Find where the given text appears and provide that cell's center as (X, Y) coordinate. 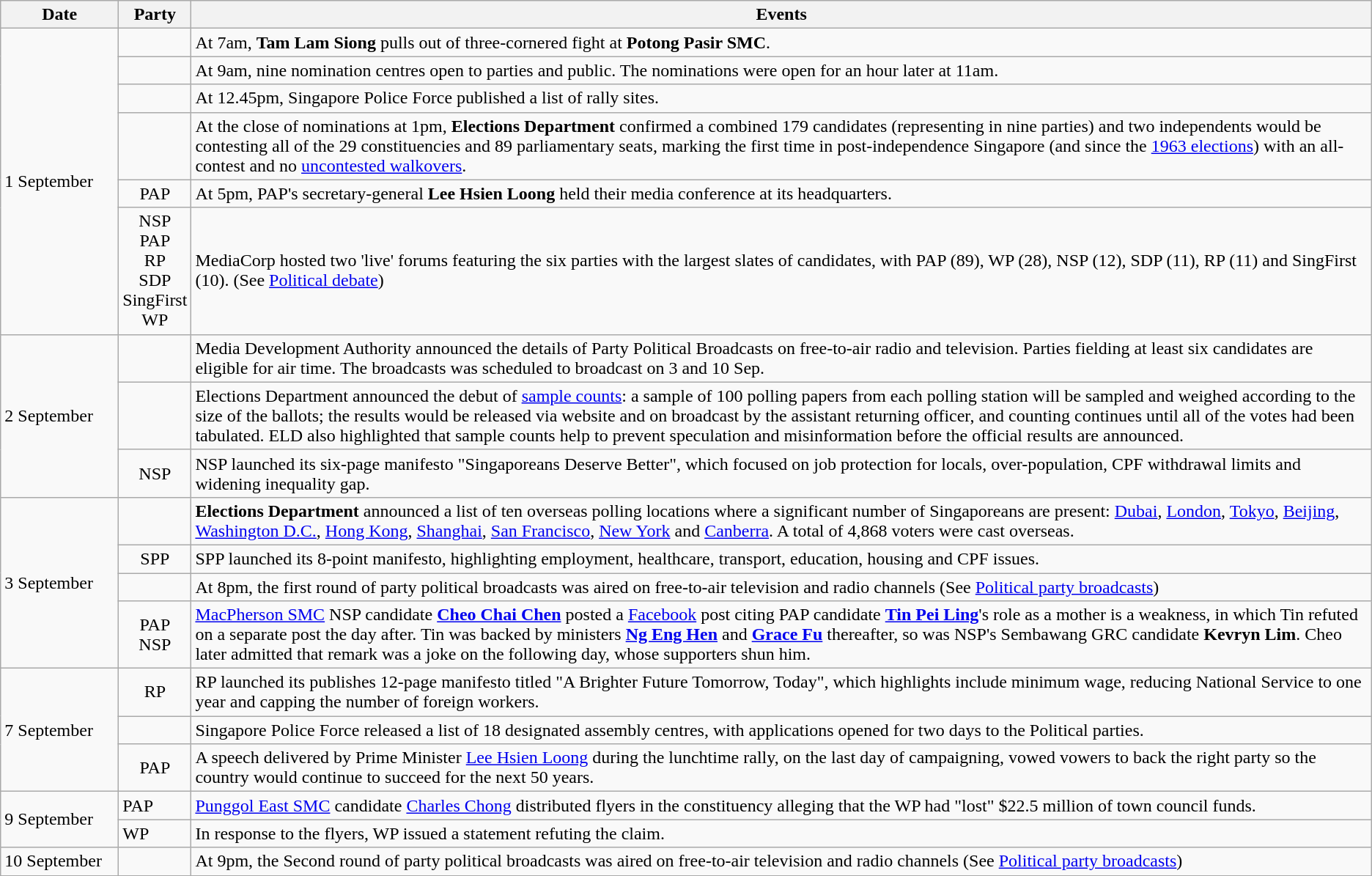
At 9pm, the Second round of party political broadcasts was aired on free-to-air television and radio channels (See Political party broadcasts) (781, 861)
At 7am, Tam Lam Siong pulls out of three-cornered fight at Potong Pasir SMC. (781, 43)
3 September (60, 582)
Events (781, 15)
At 9am, nine nomination centres open to parties and public. The nominations were open for an hour later at 11am. (781, 70)
NSPPAPRPSDPSingFirstWP (155, 271)
At 5pm, PAP's secretary-general Lee Hsien Loong held their media conference at its headquarters. (781, 194)
NSP (155, 474)
Party (155, 15)
WP (155, 833)
7 September (60, 730)
RP (155, 692)
Singapore Police Force released a list of 18 designated assembly centres, with applications opened for two days to the Political parties. (781, 730)
9 September (60, 820)
Punggol East SMC candidate Charles Chong distributed flyers in the constituency alleging that the WP had "lost" $22.5 million of town council funds. (781, 806)
Date (60, 15)
2 September (60, 416)
10 September (60, 861)
In response to the flyers, WP issued a statement refuting the claim. (781, 833)
SPP launched its 8-point manifesto, highlighting employment, healthcare, transport, education, housing and CPF issues. (781, 559)
PAPNSP (155, 635)
At 12.45pm, Singapore Police Force published a list of rally sites. (781, 98)
SPP (155, 559)
At 8pm, the first round of party political broadcasts was aired on free-to-air television and radio channels (See Political party broadcasts) (781, 587)
1 September (60, 182)
